Identify which cell holds the provided text, then report its [x, y] central coordinate. 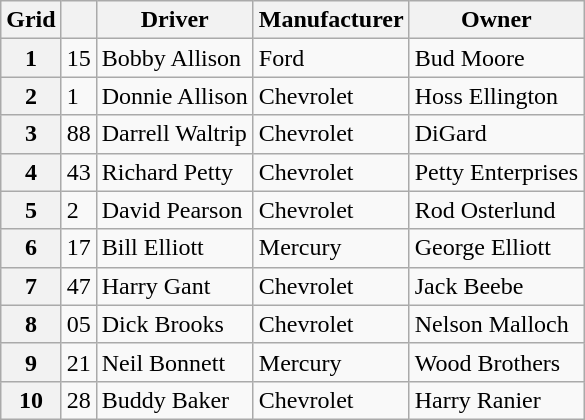
David Pearson [174, 210]
Buddy Baker [174, 400]
Nelson Malloch [496, 324]
Bill Elliott [174, 248]
28 [78, 400]
Harry Ranier [496, 400]
Grid [31, 20]
05 [78, 324]
17 [78, 248]
Hoss Ellington [496, 96]
3 [31, 134]
Bud Moore [496, 58]
Manufacturer [331, 20]
10 [31, 400]
Ford [331, 58]
7 [31, 286]
Owner [496, 20]
Darrell Waltrip [174, 134]
5 [31, 210]
6 [31, 248]
47 [78, 286]
Bobby Allison [174, 58]
Jack Beebe [496, 286]
8 [31, 324]
Driver [174, 20]
Wood Brothers [496, 362]
Richard Petty [174, 172]
88 [78, 134]
Neil Bonnett [174, 362]
43 [78, 172]
DiGard [496, 134]
Petty Enterprises [496, 172]
Dick Brooks [174, 324]
9 [31, 362]
Harry Gant [174, 286]
Rod Osterlund [496, 210]
15 [78, 58]
21 [78, 362]
4 [31, 172]
Donnie Allison [174, 96]
George Elliott [496, 248]
